Output the [X, Y] coordinate of the center of the cell containing the given text.  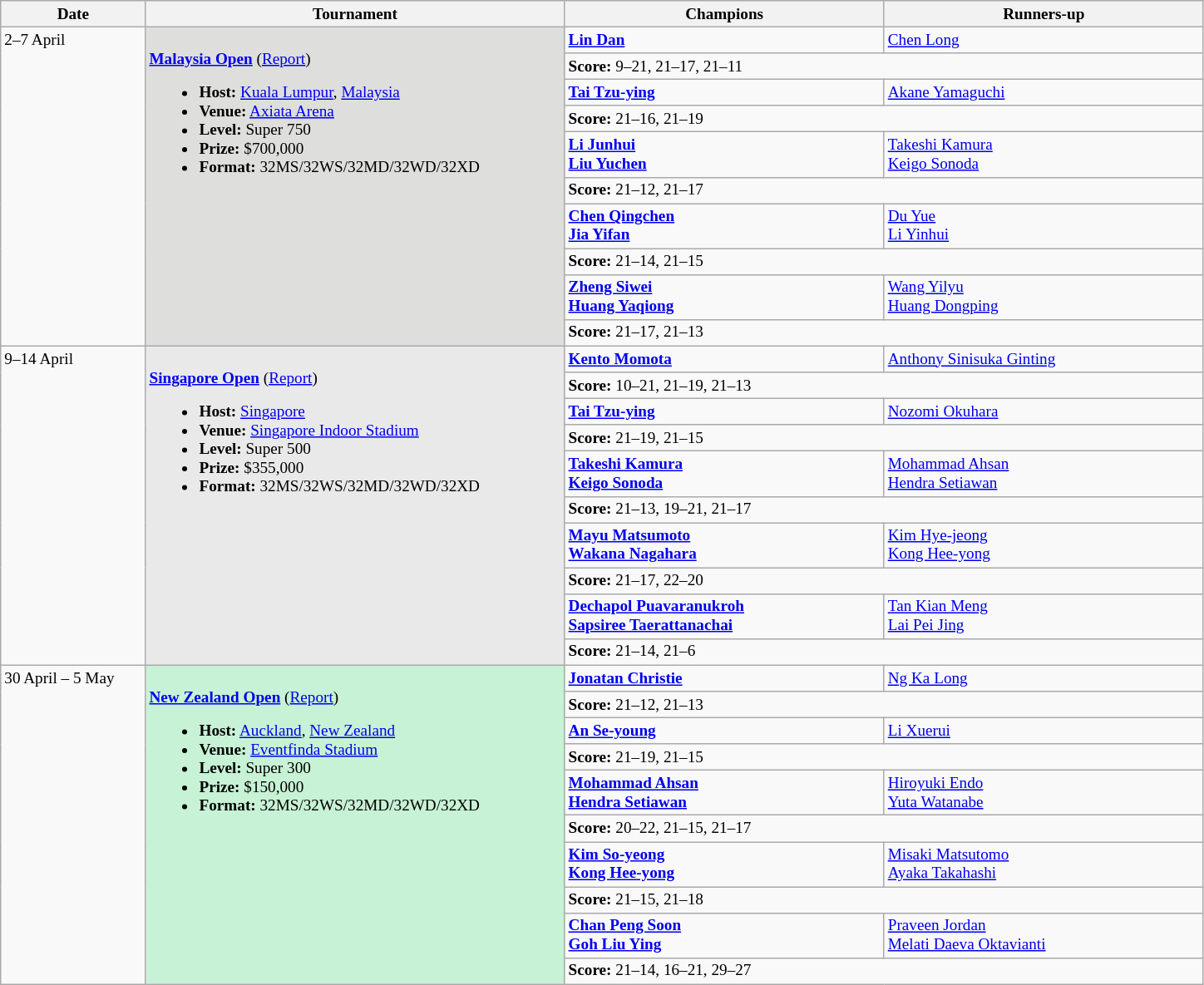
Score: 21–12, 21–13 [884, 705]
Score: 9–21, 21–17, 21–11 [884, 66]
An Se-young [724, 731]
Kim Hye-jeong Kong Hee-yong [1044, 544]
Wang Yilyu Huang Dongping [1044, 297]
Singapore Open (Report)Host: SingaporeVenue: Singapore Indoor StadiumLevel: Super 500Prize: $355,000Format: 32MS/32WS/32MD/32WD/32XD [355, 505]
Akane Yamaguchi [1044, 92]
Score: 21–12, 21–17 [884, 190]
Score: 20–22, 21–15, 21–17 [884, 829]
Date [73, 14]
Score: 21–14, 16–21, 29–27 [884, 971]
Kento Momota [724, 359]
Lin Dan [724, 40]
Anthony Sinisuka Ginting [1044, 359]
Tan Kian Meng Lai Pei Jing [1044, 616]
9–14 April [73, 505]
Tournament [355, 14]
Chan Peng Soon Goh Liu Ying [724, 935]
Nozomi Okuhara [1044, 411]
Chen Qingchen Jia Yifan [724, 226]
Jonatan Christie [724, 678]
Hiroyuki Endo Yuta Watanabe [1044, 793]
Score: 21–14, 21–6 [884, 652]
Score: 21–15, 21–18 [884, 899]
Li Xuerui [1044, 731]
New Zealand Open (Report)Host: Auckland, New ZealandVenue: Eventfinda StadiumLevel: Super 300Prize: $150,000Format: 32MS/32WS/32MD/32WD/32XD [355, 825]
Li Junhui Liu Yuchen [724, 155]
Chen Long [1044, 40]
Champions [724, 14]
Kim So-yeong Kong Hee-yong [724, 864]
Zheng Siwei Huang Yaqiong [724, 297]
2–7 April [73, 186]
30 April – 5 May [73, 825]
Score: 21–16, 21–19 [884, 119]
Ng Ka Long [1044, 678]
Score: 21–17, 21–13 [884, 332]
Score: 21–17, 22–20 [884, 581]
Score: 10–21, 21–19, 21–13 [884, 386]
Du Yue Li Yinhui [1044, 226]
Malaysia Open (Report)Host: Kuala Lumpur, MalaysiaVenue: Axiata ArenaLevel: Super 750Prize: $700,000Format: 32MS/32WS/32MD/32WD/32XD [355, 186]
Score: 21–14, 21–15 [884, 262]
Score: 21–13, 19–21, 21–17 [884, 510]
Dechapol Puavaranukroh Sapsiree Taerattanachai [724, 616]
Praveen Jordan Melati Daeva Oktavianti [1044, 935]
Runners-up [1044, 14]
Mayu Matsumoto Wakana Nagahara [724, 544]
Misaki Matsutomo Ayaka Takahashi [1044, 864]
